Find where the given text appears and provide that cell's center as [X, Y] coordinate. 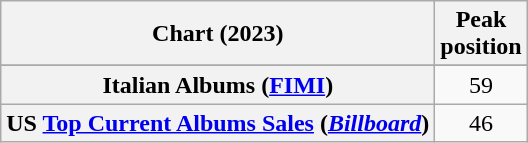
Italian Albums (FIMI) [218, 85]
59 [481, 85]
Chart (2023) [218, 34]
Peakposition [481, 34]
US Top Current Albums Sales (Billboard) [218, 123]
46 [481, 123]
